Detect which cell encompasses the target text, then output its [x, y] center coordinate. 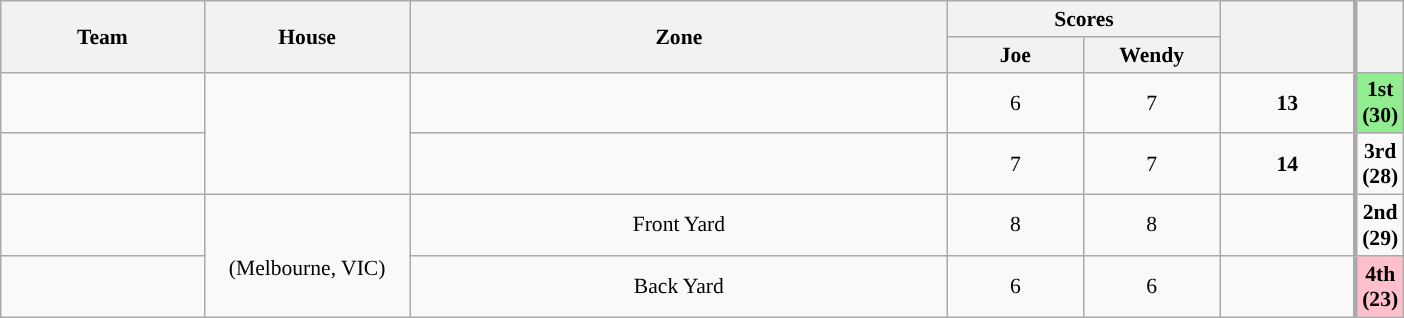
13 [1288, 102]
(Melbourne, VIC) [307, 256]
14 [1288, 164]
4th (23) [1380, 286]
3rd (28) [1380, 164]
1st (30) [1380, 102]
Back Yard [678, 286]
House [307, 36]
Joe [1016, 55]
Team [102, 36]
Scores [1084, 19]
Wendy [1152, 55]
2nd (29) [1380, 226]
Zone [678, 36]
Front Yard [678, 226]
